Determine the [X, Y] coordinate at the center of the cell enclosing the given text.  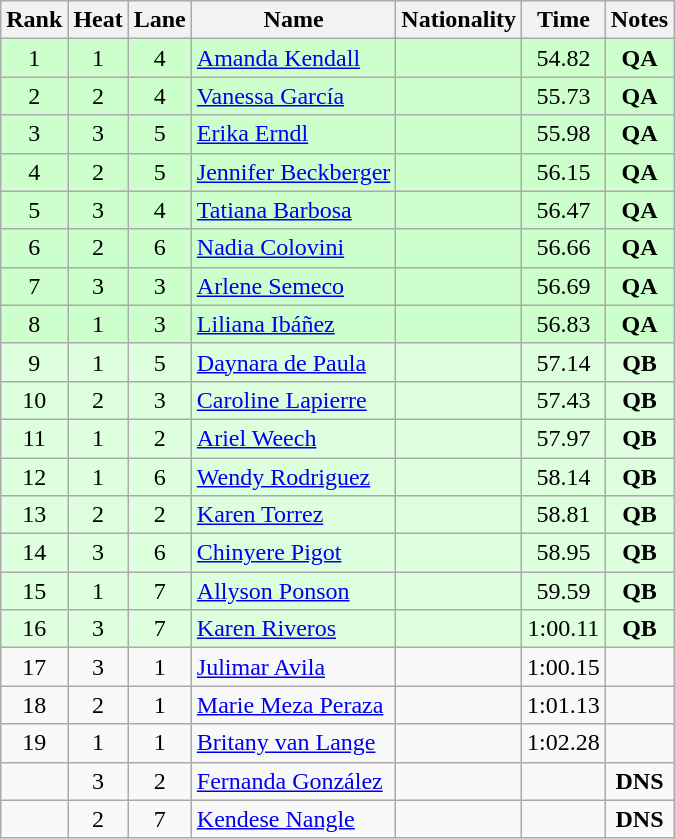
Ariel Weech [294, 438]
Time [564, 20]
Liliana Ibáñez [294, 324]
56.69 [564, 286]
14 [34, 553]
56.66 [564, 248]
10 [34, 400]
9 [34, 362]
Daynara de Paula [294, 362]
Wendy Rodriguez [294, 477]
Tatiana Barbosa [294, 210]
Erika Erndl [294, 134]
Jennifer Beckberger [294, 172]
Karen Riveros [294, 629]
Karen Torrez [294, 515]
Rank [34, 20]
Heat [98, 20]
58.14 [564, 477]
19 [34, 743]
15 [34, 591]
13 [34, 515]
57.43 [564, 400]
1:01.13 [564, 705]
18 [34, 705]
57.97 [564, 438]
Nationality [459, 20]
Name [294, 20]
Julimar Avila [294, 667]
Britany van Lange [294, 743]
Fernanda González [294, 781]
59.59 [564, 591]
17 [34, 667]
1:00.15 [564, 667]
Kendese Nangle [294, 819]
8 [34, 324]
Amanda Kendall [294, 58]
Vanessa García [294, 96]
1:02.28 [564, 743]
58.81 [564, 515]
55.98 [564, 134]
11 [34, 438]
Notes [639, 20]
1:00.11 [564, 629]
54.82 [564, 58]
56.15 [564, 172]
Chinyere Pigot [294, 553]
Allyson Ponson [294, 591]
12 [34, 477]
Caroline Lapierre [294, 400]
16 [34, 629]
55.73 [564, 96]
56.47 [564, 210]
Lane [160, 20]
56.83 [564, 324]
Nadia Colovini [294, 248]
Marie Meza Peraza [294, 705]
58.95 [564, 553]
Arlene Semeco [294, 286]
57.14 [564, 362]
